From the cell containing the given text, extract its center point as (X, Y) coordinate. 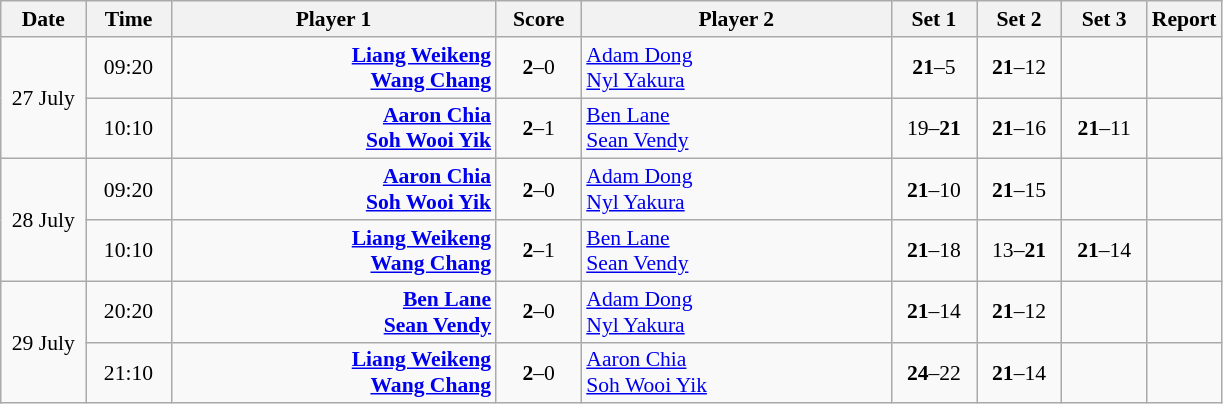
21–10 (934, 190)
21–5 (934, 68)
13–21 (1018, 250)
27 July (44, 98)
Report (1184, 19)
Date (44, 19)
21:10 (128, 372)
21–11 (1104, 128)
24–22 (934, 372)
21–15 (1018, 190)
Set 3 (1104, 19)
20:20 (128, 312)
29 July (44, 342)
Player 2 (736, 19)
28 July (44, 220)
21–18 (934, 250)
Time (128, 19)
Score (538, 19)
Player 1 (334, 19)
Set 2 (1018, 19)
21–16 (1018, 128)
Set 1 (934, 19)
19–21 (934, 128)
